Provide the [X, Y] coordinate of the cell's center where the given text is located.  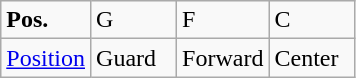
Forward [223, 58]
F [223, 20]
C [312, 20]
Guard [134, 58]
Pos. [46, 20]
Center [312, 58]
Position [46, 58]
G [134, 20]
